Return the (x, y) coordinate for the center point of the cell that contains the specified text.  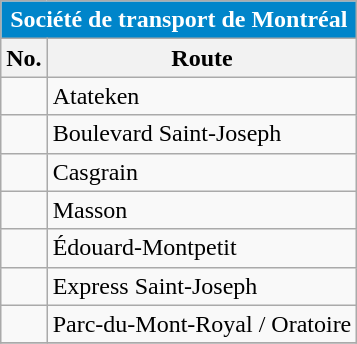
Atateken (202, 96)
Société de transport de Montréal (179, 20)
Casgrain (202, 172)
Masson (202, 210)
Boulevard Saint-Joseph (202, 134)
Édouard-Montpetit (202, 248)
Parc-du-Mont-Royal / Oratoire (202, 324)
Route (202, 58)
No. (24, 58)
Express Saint-Joseph (202, 286)
